Return the [X, Y] coordinate for the center point of the cell that contains the specified text.  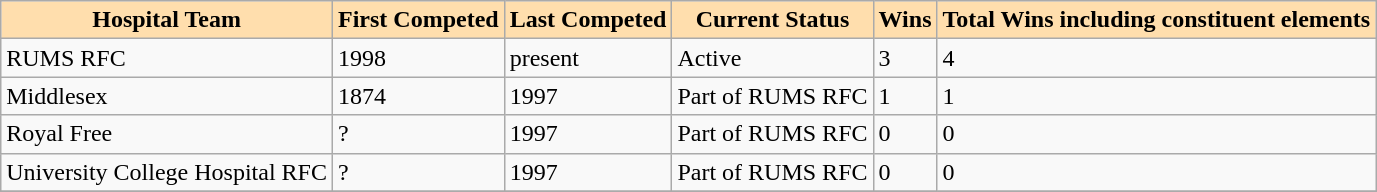
First Competed [418, 20]
1998 [418, 58]
Hospital Team [167, 20]
Royal Free [167, 134]
4 [1156, 58]
Last Competed [588, 20]
Middlesex [167, 96]
present [588, 58]
Total Wins including constituent elements [1156, 20]
Wins [905, 20]
Current Status [772, 20]
RUMS RFC [167, 58]
3 [905, 58]
1874 [418, 96]
Active [772, 58]
University College Hospital RFC [167, 172]
